Determine the (x, y) coordinate at the center of the cell enclosing the given text.  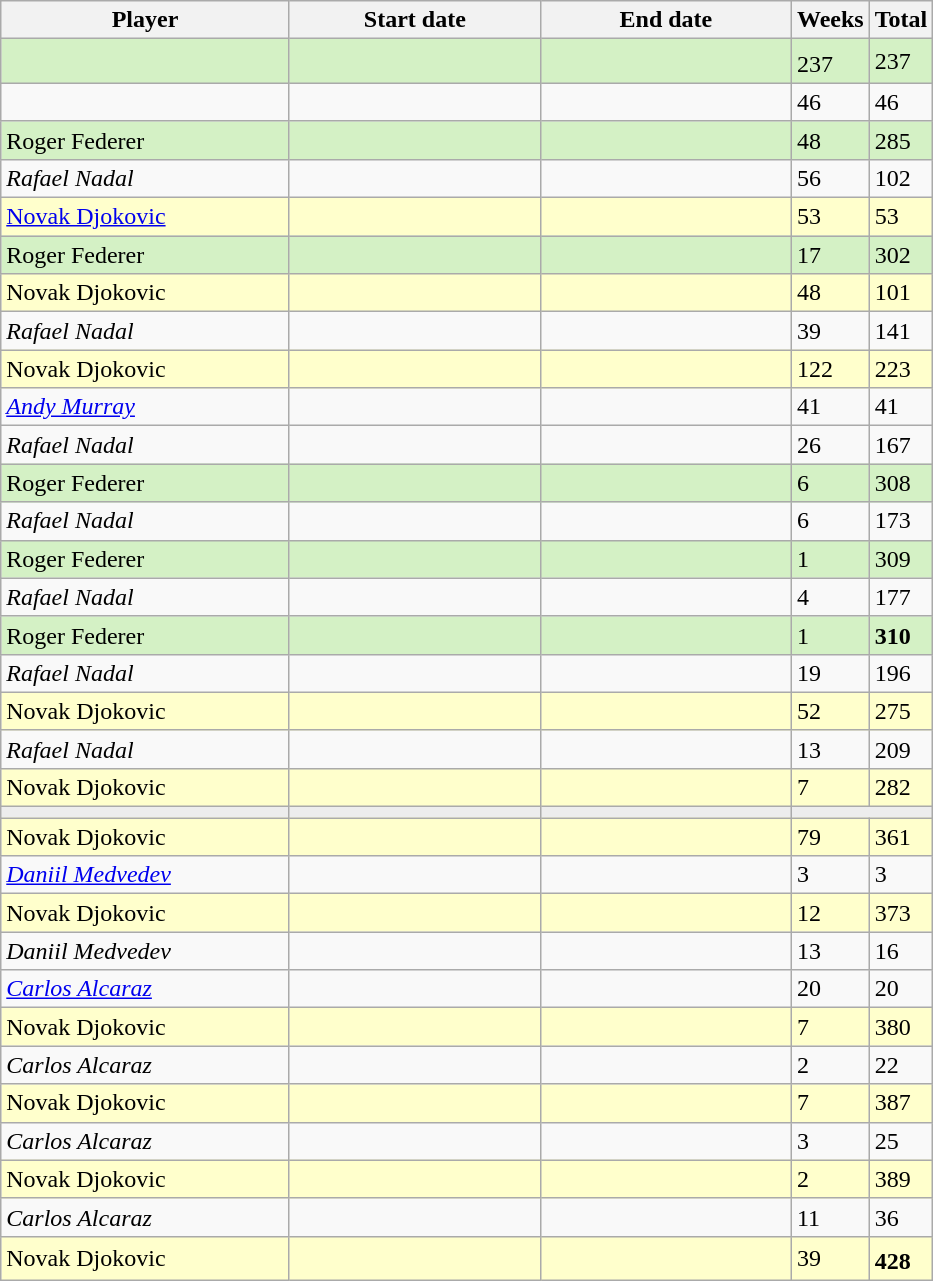
36 (901, 1217)
308 (901, 483)
79 (830, 837)
387 (901, 1103)
389 (901, 1179)
177 (901, 597)
56 (830, 178)
309 (901, 559)
11 (830, 1217)
275 (901, 711)
223 (901, 369)
Weeks (830, 20)
16 (901, 951)
285 (901, 140)
196 (901, 673)
122 (830, 369)
380 (901, 1027)
End date (666, 20)
52 (830, 711)
25 (901, 1141)
4 (830, 597)
Total (901, 20)
101 (901, 293)
17 (830, 255)
102 (901, 178)
173 (901, 521)
Andy Murray (146, 407)
19 (830, 673)
12 (830, 913)
Player (146, 20)
310 (901, 635)
22 (901, 1065)
26 (830, 445)
373 (901, 913)
361 (901, 837)
Start date (414, 20)
209 (901, 749)
428 (901, 1258)
282 (901, 787)
302 (901, 255)
141 (901, 331)
167 (901, 445)
